Extract the (X, Y) coordinate from the center of the cell holding the provided text.  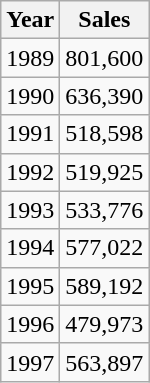
518,598 (104, 134)
1994 (30, 248)
1996 (30, 324)
1991 (30, 134)
563,897 (104, 362)
533,776 (104, 210)
479,973 (104, 324)
636,390 (104, 96)
1989 (30, 58)
1997 (30, 362)
1990 (30, 96)
1992 (30, 172)
Sales (104, 20)
577,022 (104, 248)
Year (30, 20)
801,600 (104, 58)
1995 (30, 286)
519,925 (104, 172)
1993 (30, 210)
589,192 (104, 286)
